Scan for the cell matching the given text and deliver its [X, Y] coordinate at center. 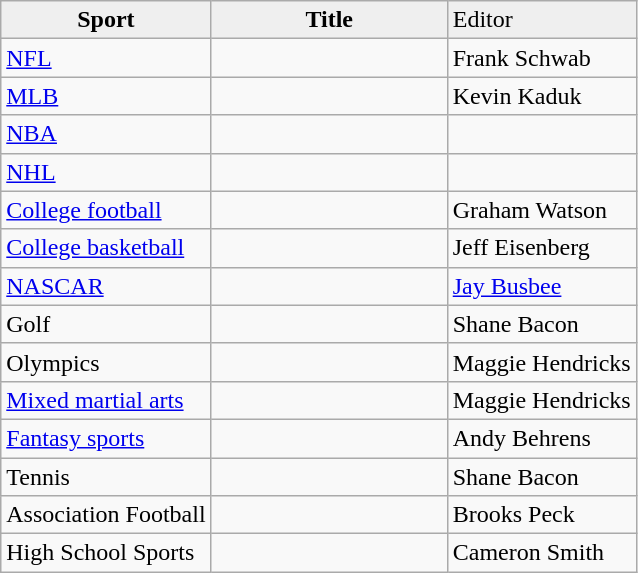
Association Football [106, 515]
NHL [106, 172]
Golf [106, 324]
Editor [542, 20]
Fantasy sports [106, 438]
NFL [106, 58]
Brooks Peck [542, 515]
Tennis [106, 477]
Jeff Eisenberg [542, 248]
MLB [106, 96]
Frank Schwab [542, 58]
Title [329, 20]
Jay Busbee [542, 286]
Mixed martial arts [106, 400]
Graham Watson [542, 210]
Andy Behrens [542, 438]
High School Sports [106, 553]
College basketball [106, 248]
College football [106, 210]
Kevin Kaduk [542, 96]
Cameron Smith [542, 553]
NASCAR [106, 286]
Sport [106, 20]
Olympics [106, 362]
NBA [106, 134]
